Pinpoint the cell where the given text exists, returning its (x, y) midpoint coordinate. 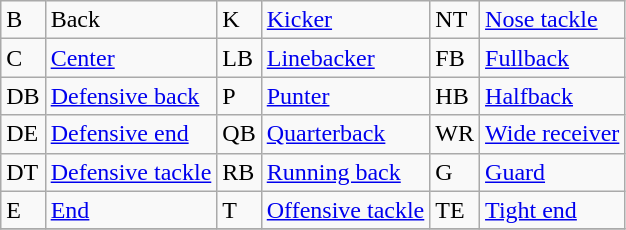
Offensive tackle (346, 210)
Defensive end (131, 134)
HB (455, 96)
B (23, 20)
Running back (346, 172)
DE (23, 134)
T (239, 210)
Halfback (552, 96)
DB (23, 96)
Defensive tackle (131, 172)
Kicker (346, 20)
Linebacker (346, 58)
Tight end (552, 210)
Defensive back (131, 96)
TE (455, 210)
K (239, 20)
Quarterback (346, 134)
FB (455, 58)
DT (23, 172)
Guard (552, 172)
Punter (346, 96)
LB (239, 58)
Back (131, 20)
End (131, 210)
E (23, 210)
Fullback (552, 58)
RB (239, 172)
Nose tackle (552, 20)
WR (455, 134)
QB (239, 134)
P (239, 96)
NT (455, 20)
C (23, 58)
Center (131, 58)
Wide receiver (552, 134)
G (455, 172)
